For the text-containing cell, return its midpoint in (X, Y) coordinate format. 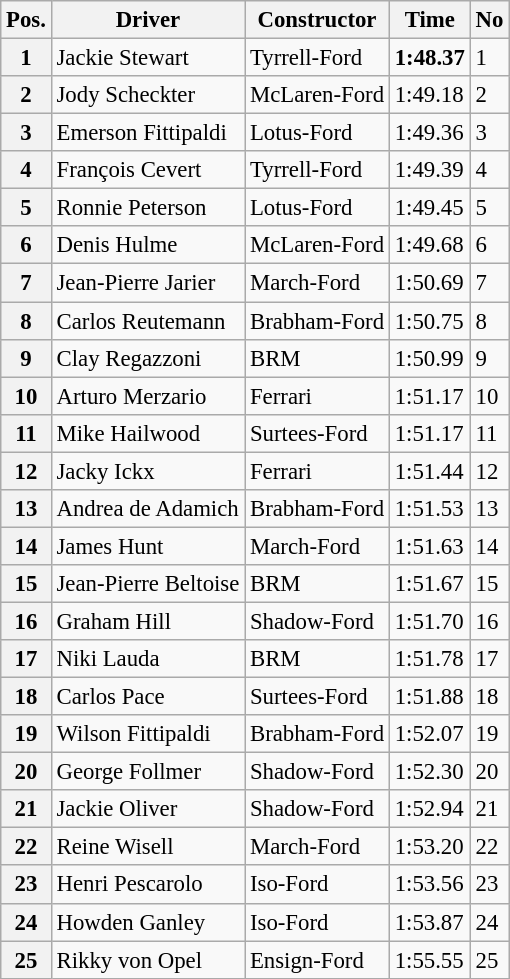
1:53.20 (430, 847)
1:50.75 (430, 321)
Ronnie Peterson (148, 208)
Wilson Fittipaldi (148, 734)
1:52.94 (430, 809)
1:50.99 (430, 358)
No (489, 20)
Ensign-Ford (318, 960)
Emerson Fittipaldi (148, 133)
1:51.53 (430, 509)
Jean-Pierre Jarier (148, 283)
Niki Lauda (148, 659)
1:55.55 (430, 960)
1:51.70 (430, 621)
Andrea de Adamich (148, 509)
1:50.69 (430, 283)
1:51.63 (430, 546)
François Cevert (148, 170)
George Follmer (148, 772)
1:48.37 (430, 58)
1:51.88 (430, 697)
Carlos Pace (148, 697)
Jackie Oliver (148, 809)
Constructor (318, 20)
Time (430, 20)
1:52.30 (430, 772)
1:53.87 (430, 922)
1:53.56 (430, 885)
Carlos Reutemann (148, 321)
Graham Hill (148, 621)
1:49.36 (430, 133)
James Hunt (148, 546)
1:51.44 (430, 471)
1:49.39 (430, 170)
Driver (148, 20)
Reine Wisell (148, 847)
Howden Ganley (148, 922)
1:49.45 (430, 208)
1:49.18 (430, 95)
Jacky Ickx (148, 471)
Henri Pescarolo (148, 885)
Jody Scheckter (148, 95)
1:49.68 (430, 245)
Jean-Pierre Beltoise (148, 584)
1:52.07 (430, 734)
Clay Regazzoni (148, 358)
1:51.78 (430, 659)
Mike Hailwood (148, 433)
Jackie Stewart (148, 58)
Denis Hulme (148, 245)
Pos. (26, 20)
Arturo Merzario (148, 396)
1:51.67 (430, 584)
Rikky von Opel (148, 960)
